From the cell containing the given text, extract its center point as (X, Y) coordinate. 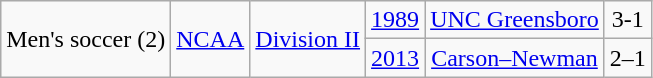
Men's soccer (2) (86, 39)
2013 (396, 58)
UNC Greensboro (515, 20)
3-1 (628, 20)
1989 (396, 20)
Carson–Newman (515, 58)
2–1 (628, 58)
NCAA (210, 39)
Division II (308, 39)
